Search for the cell housing the specified text and yield its (X, Y) center coordinate. 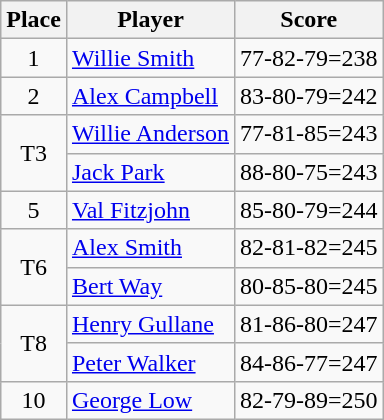
Alex Smith (150, 248)
T6 (34, 267)
77-81-85=243 (310, 134)
77-82-79=238 (310, 58)
Place (34, 20)
George Low (150, 400)
1 (34, 58)
82-81-82=245 (310, 248)
Player (150, 20)
Willie Smith (150, 58)
82-79-89=250 (310, 400)
T8 (34, 343)
Henry Gullane (150, 324)
80-85-80=245 (310, 286)
Willie Anderson (150, 134)
Val Fitzjohn (150, 210)
Jack Park (150, 172)
5 (34, 210)
Peter Walker (150, 362)
84-86-77=247 (310, 362)
T3 (34, 153)
Score (310, 20)
81-86-80=247 (310, 324)
Alex Campbell (150, 96)
Bert Way (150, 286)
85-80-79=244 (310, 210)
10 (34, 400)
2 (34, 96)
88-80-75=243 (310, 172)
83-80-79=242 (310, 96)
